Scan for the cell matching the given text and deliver its [x, y] coordinate at center. 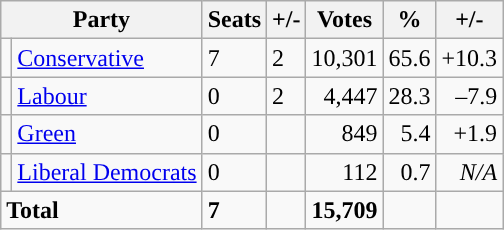
Liberal Democrats [107, 172]
5.4 [410, 134]
% [410, 20]
112 [344, 172]
–7.9 [470, 96]
Labour [107, 96]
Conservative [107, 58]
+1.9 [470, 134]
28.3 [410, 96]
65.6 [410, 58]
4,447 [344, 96]
Party [102, 20]
849 [344, 134]
Votes [344, 20]
N/A [470, 172]
0.7 [410, 172]
Green [107, 134]
Total [102, 210]
+10.3 [470, 58]
Seats [234, 20]
15,709 [344, 210]
10,301 [344, 58]
